Locate the cell with the specified text and output its (X, Y) center coordinate. 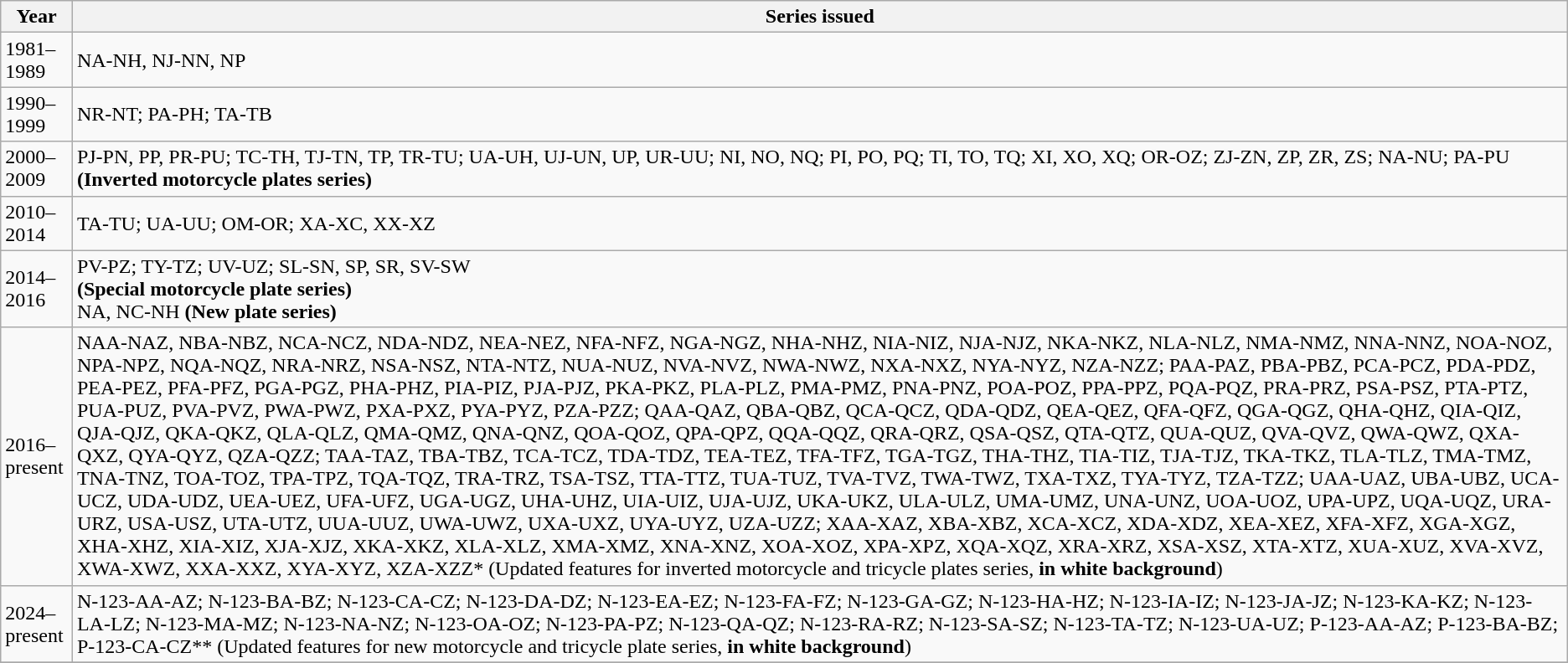
NA-NH, NJ-NN, NP (819, 60)
1981–1989 (37, 60)
TA-TU; UA-UU; OM-OR; XA-XC, XX-XZ (819, 223)
2000–2009 (37, 169)
Year (37, 17)
PV-PZ; TY-TZ; UV-UZ; SL-SN, SP, SR, SV-SW(Special motorcycle plate series)NA, NC-NH (New plate series) (819, 289)
2014–2016 (37, 289)
2010–2014 (37, 223)
NR-NT; PA-PH; TA-TB (819, 114)
2024–present (37, 624)
2016–present (37, 456)
1990–1999 (37, 114)
Series issued (819, 17)
